Identify which cell holds the provided text, then report its (X, Y) central coordinate. 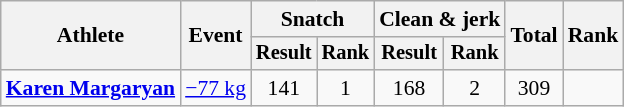
Event (216, 36)
1 (346, 88)
−77 kg (216, 88)
309 (534, 88)
Karen Margaryan (90, 88)
Total (534, 36)
Snatch (312, 19)
Athlete (90, 36)
168 (409, 88)
2 (474, 88)
Clean & jerk (440, 19)
141 (284, 88)
